From the cell containing the given text, extract its center point as [X, Y] coordinate. 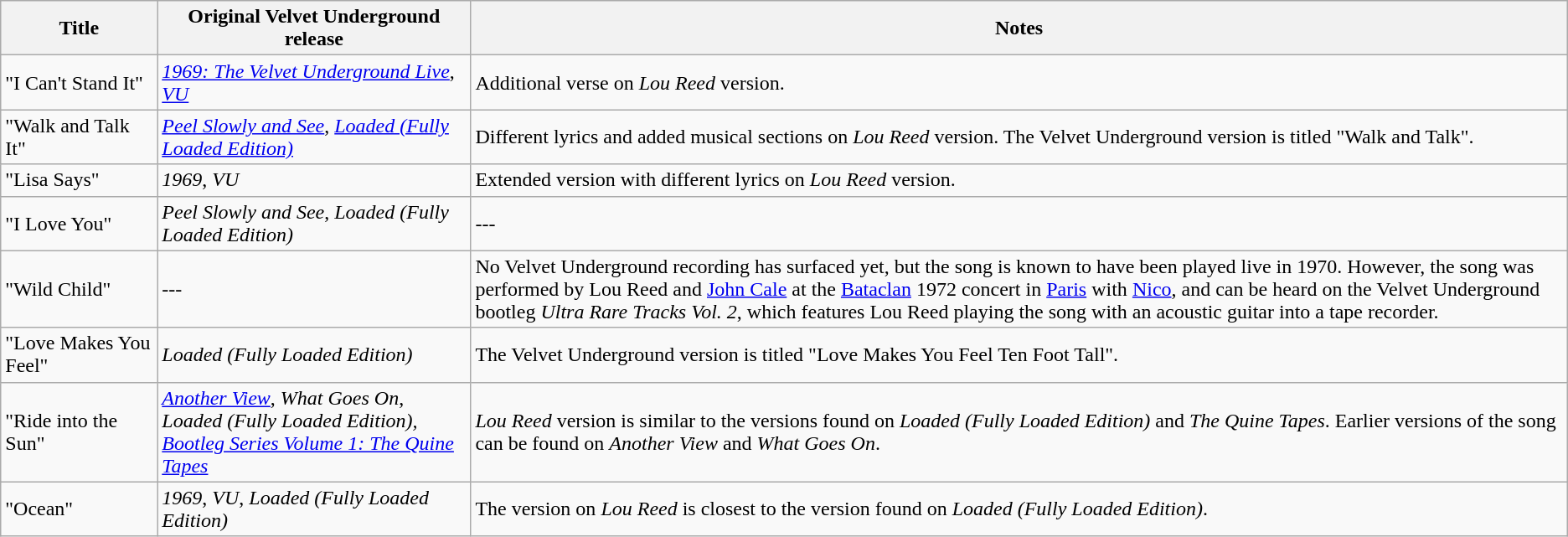
Another View, What Goes On, Loaded (Fully Loaded Edition), Bootleg Series Volume 1: The Quine Tapes [314, 432]
1969, VU, Loaded (Fully Loaded Edition) [314, 509]
Original Velvet Underground release [314, 28]
"Love Makes You Feel" [79, 355]
"I Can't Stand It" [79, 82]
Additional verse on Lou Reed version. [1019, 82]
Loaded (Fully Loaded Edition) [314, 355]
"Lisa Says" [79, 180]
Extended version with different lyrics on Lou Reed version. [1019, 180]
1969: The Velvet Underground Live, VU [314, 82]
1969, VU [314, 180]
"Walk and Talk It" [79, 137]
Notes [1019, 28]
The Velvet Underground version is titled "Love Makes You Feel Ten Foot Tall". [1019, 355]
The version on Lou Reed is closest to the version found on Loaded (Fully Loaded Edition). [1019, 509]
"Ocean" [79, 509]
"Wild Child" [79, 289]
Different lyrics and added musical sections on Lou Reed version. The Velvet Underground version is titled "Walk and Talk". [1019, 137]
"I Love You" [79, 223]
"Ride into the Sun" [79, 432]
Title [79, 28]
